For the text-containing cell, return its midpoint in [X, Y] coordinate format. 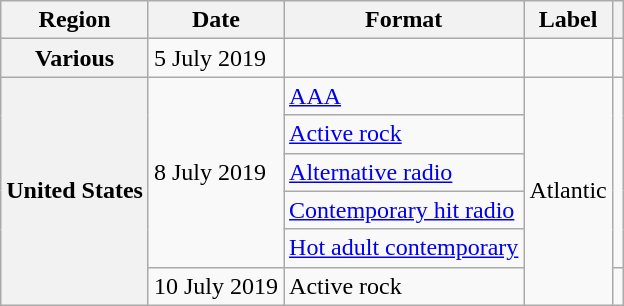
United States [75, 191]
Atlantic [568, 191]
Alternative radio [404, 172]
8 July 2019 [216, 172]
AAA [404, 96]
5 July 2019 [216, 58]
Region [75, 20]
Hot adult contemporary [404, 248]
Contemporary hit radio [404, 210]
Label [568, 20]
Format [404, 20]
Various [75, 58]
Date [216, 20]
10 July 2019 [216, 286]
